Detect which cell encompasses the target text, then output its (X, Y) center coordinate. 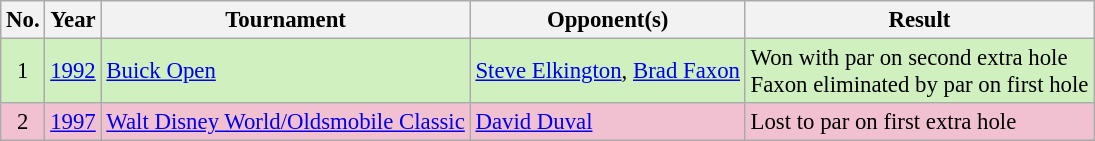
Opponent(s) (608, 20)
David Duval (608, 122)
Year (73, 20)
Result (919, 20)
Won with par on second extra holeFaxon eliminated by par on first hole (919, 72)
Lost to par on first extra hole (919, 122)
No. (23, 20)
1997 (73, 122)
Walt Disney World/Oldsmobile Classic (286, 122)
Steve Elkington, Brad Faxon (608, 72)
1992 (73, 72)
Buick Open (286, 72)
1 (23, 72)
Tournament (286, 20)
2 (23, 122)
